Find where the given text appears and provide that cell's center as [x, y] coordinate. 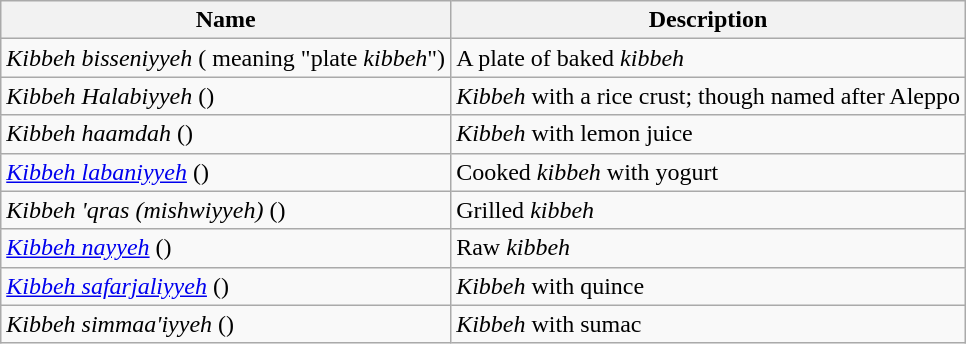
Kibbeh with sumac [708, 324]
Raw kibbeh [708, 248]
Kibbeh haamdah () [226, 134]
A plate of baked kibbeh [708, 58]
Kibbeh simmaa'iyyeh () [226, 324]
Kibbeh Halabiyyeh () [226, 96]
Kibbeh with quince [708, 286]
Kibbeh with lemon juice [708, 134]
Kibbeh nayyeh () [226, 248]
Name [226, 20]
Description [708, 20]
Cooked kibbeh with yogurt [708, 172]
Grilled kibbeh [708, 210]
Kibbeh labaniyyeh () [226, 172]
Kibbeh bisseniyyeh ( meaning "plate kibbeh") [226, 58]
Kibbeh 'qras (mishwiyyeh) () [226, 210]
Kibbeh safarjaliyyeh () [226, 286]
Kibbeh with a rice crust; though named after Aleppo [708, 96]
